From the cell containing the given text, extract its center point as (X, Y) coordinate. 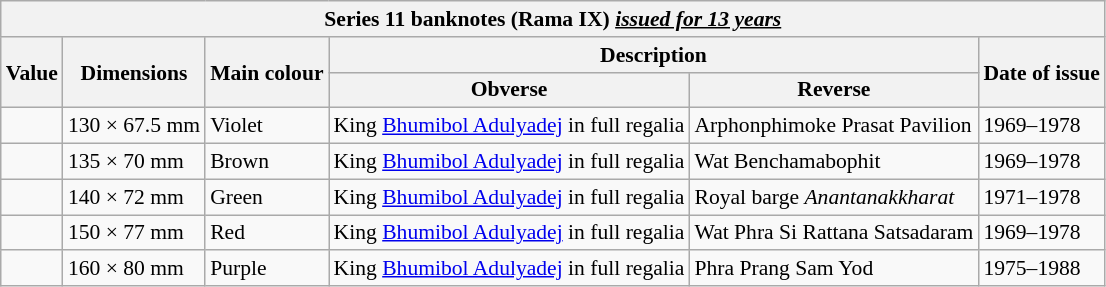
Violet (266, 126)
1975–1988 (1041, 269)
Royal barge Anantanakkharat (834, 197)
1971–1978 (1041, 197)
150 × 77 mm (134, 233)
135 × 70 mm (134, 162)
160 × 80 mm (134, 269)
Reverse (834, 90)
130 × 67.5 mm (134, 126)
Value (32, 72)
Purple (266, 269)
Series 11 banknotes (Rama IX) issued for 13 years (553, 19)
Arphonphimoke Prasat Pavilion (834, 126)
Dimensions (134, 72)
Green (266, 197)
Date of issue (1041, 72)
140 × 72 mm (134, 197)
Obverse (510, 90)
Main colour (266, 72)
Description (654, 55)
Wat Phra Si Rattana Satsadaram (834, 233)
Phra Prang Sam Yod (834, 269)
Wat Benchamabophit (834, 162)
Brown (266, 162)
Red (266, 233)
